Locate the cell with the specified text and output its [X, Y] center coordinate. 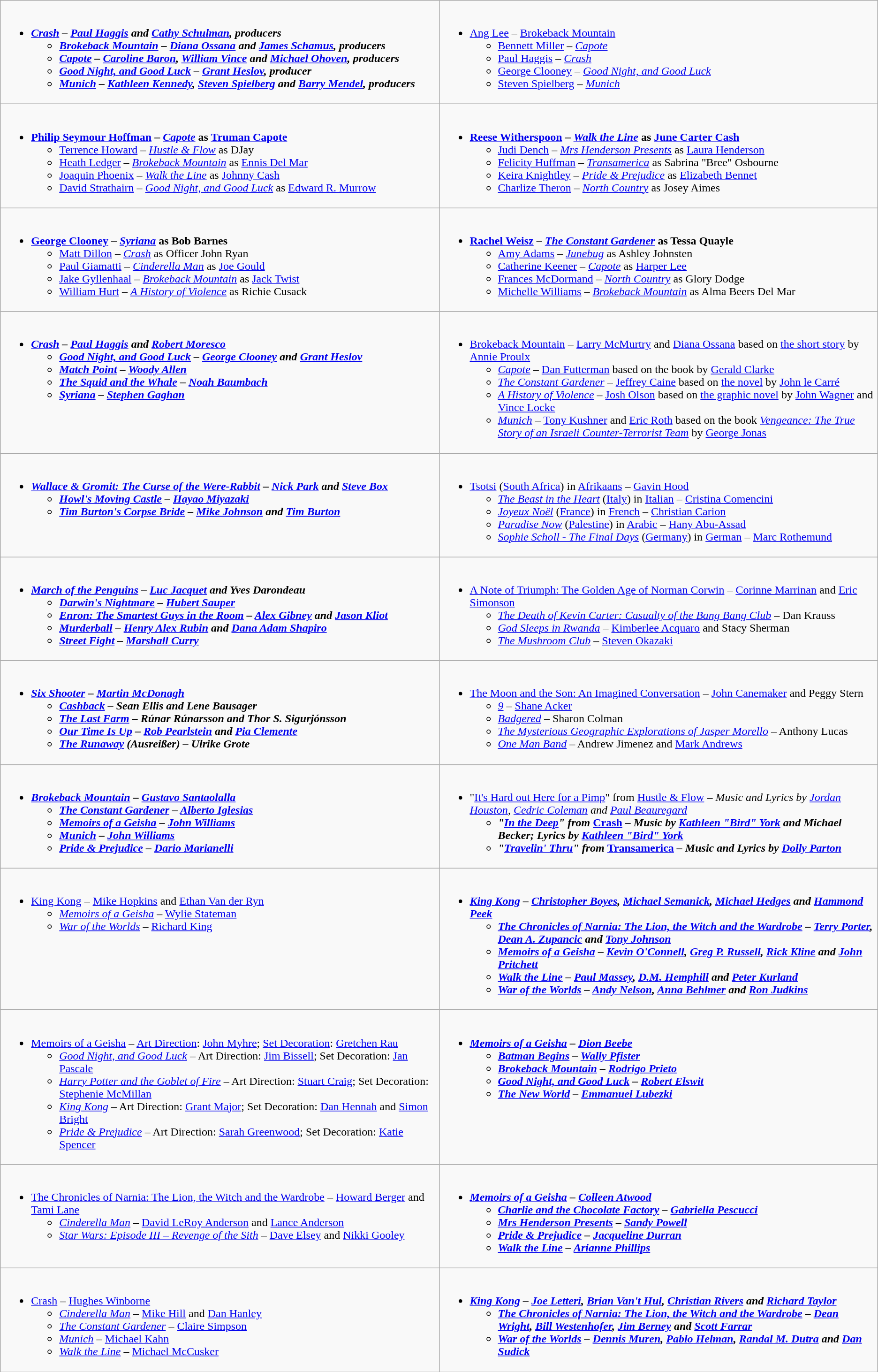
Ang Lee – Brokeback MountainBennett Miller – CapotePaul Haggis – CrashGeorge Clooney – Good Night, and Good LuckSteven Spielberg – Munich [658, 53]
King Kong – Mike Hopkins and Ethan Van der RynMemoirs of a Geisha – Wylie StatemanWar of the Worlds – Richard King [219, 939]
